Find where the given text appears and provide that cell's center as (X, Y) coordinate. 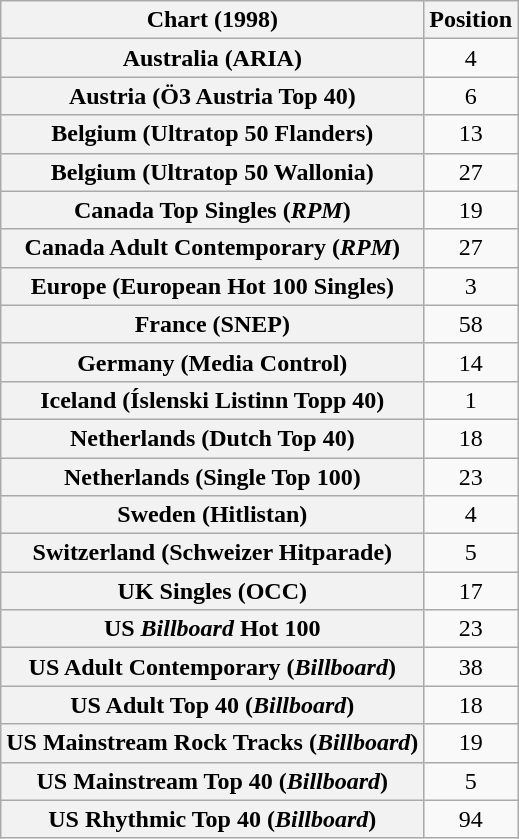
US Billboard Hot 100 (212, 629)
14 (471, 362)
13 (471, 134)
US Adult Top 40 (Billboard) (212, 705)
France (SNEP) (212, 324)
58 (471, 324)
US Rhythmic Top 40 (Billboard) (212, 819)
Germany (Media Control) (212, 362)
Europe (European Hot 100 Singles) (212, 286)
UK Singles (OCC) (212, 591)
Belgium (Ultratop 50 Wallonia) (212, 172)
US Mainstream Rock Tracks (Billboard) (212, 743)
Australia (ARIA) (212, 58)
Iceland (Íslenski Listinn Topp 40) (212, 400)
Canada Adult Contemporary (RPM) (212, 248)
Position (471, 20)
Austria (Ö3 Austria Top 40) (212, 96)
1 (471, 400)
38 (471, 667)
17 (471, 591)
94 (471, 819)
Netherlands (Single Top 100) (212, 477)
6 (471, 96)
Canada Top Singles (RPM) (212, 210)
3 (471, 286)
Switzerland (Schweizer Hitparade) (212, 553)
Chart (1998) (212, 20)
Sweden (Hitlistan) (212, 515)
Belgium (Ultratop 50 Flanders) (212, 134)
US Adult Contemporary (Billboard) (212, 667)
Netherlands (Dutch Top 40) (212, 438)
US Mainstream Top 40 (Billboard) (212, 781)
